Return the [X, Y] coordinate for the center point of the cell that contains the specified text.  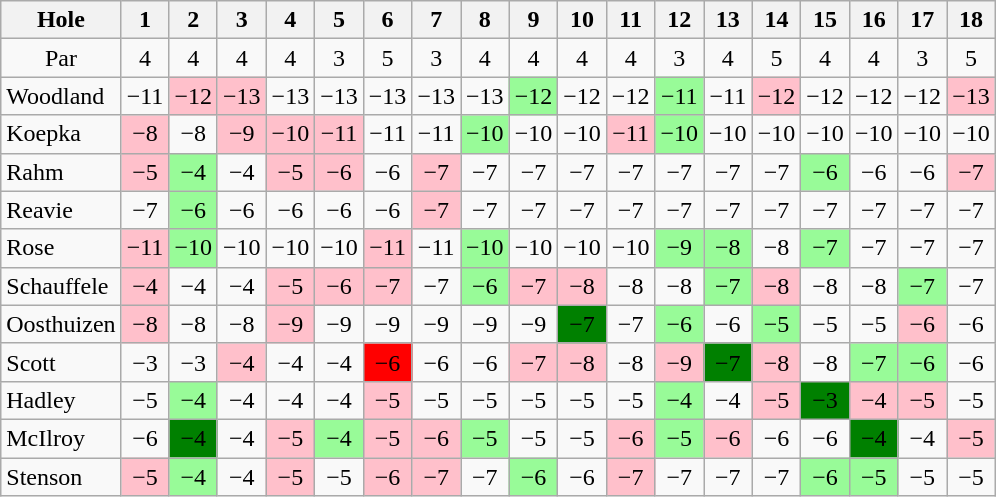
8 [484, 20]
Reavie [61, 210]
Rose [61, 248]
18 [972, 20]
7 [436, 20]
13 [728, 20]
17 [922, 20]
Rahm [61, 172]
Koepka [61, 134]
McIlroy [61, 438]
14 [776, 20]
9 [534, 20]
2 [194, 20]
Scott [61, 362]
11 [630, 20]
16 [874, 20]
Par [61, 58]
6 [388, 20]
15 [826, 20]
1 [145, 20]
Schauffele [61, 286]
Hole [61, 20]
Stenson [61, 477]
Oosthuizen [61, 324]
10 [582, 20]
Woodland [61, 96]
Hadley [61, 400]
12 [680, 20]
